Scan for the cell matching the given text and deliver its (X, Y) coordinate at center. 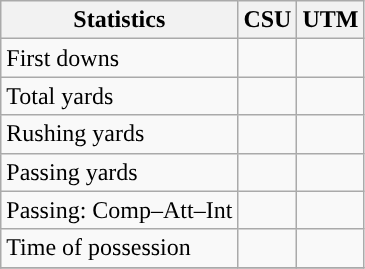
First downs (120, 58)
Statistics (120, 20)
UTM (330, 20)
Passing: Comp–Att–Int (120, 210)
CSU (268, 20)
Rushing yards (120, 134)
Passing yards (120, 172)
Time of possession (120, 248)
Total yards (120, 96)
